From the cell containing the given text, extract its center point as (x, y) coordinate. 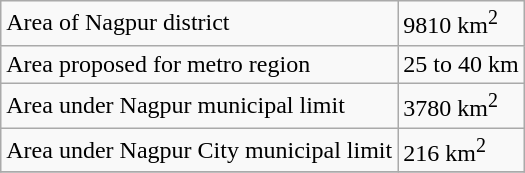
Area proposed for metro region (200, 64)
Area under Nagpur municipal limit (200, 106)
216 km2 (461, 150)
9810 km2 (461, 24)
Area of Nagpur district (200, 24)
Area under Nagpur City municipal limit (200, 150)
3780 km2 (461, 106)
25 to 40 km (461, 64)
